From the cell containing the given text, extract its center point as (x, y) coordinate. 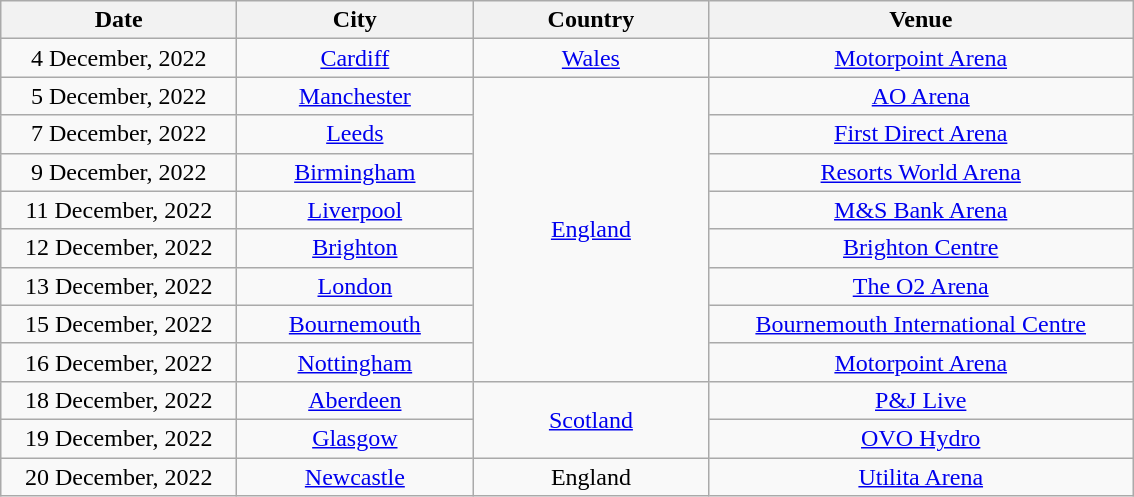
Glasgow (355, 438)
Newcastle (355, 477)
OVO Hydro (921, 438)
11 December, 2022 (119, 210)
Cardiff (355, 58)
15 December, 2022 (119, 324)
First Direct Arena (921, 134)
13 December, 2022 (119, 286)
12 December, 2022 (119, 248)
Manchester (355, 96)
Wales (591, 58)
Leeds (355, 134)
Bournemouth International Centre (921, 324)
Date (119, 20)
Country (591, 20)
Liverpool (355, 210)
Scotland (591, 419)
Utilita Arena (921, 477)
Birmingham (355, 172)
Bournemouth (355, 324)
Aberdeen (355, 400)
Brighton (355, 248)
The O2 Arena (921, 286)
City (355, 20)
16 December, 2022 (119, 362)
7 December, 2022 (119, 134)
5 December, 2022 (119, 96)
Brighton Centre (921, 248)
M&S Bank Arena (921, 210)
AO Arena (921, 96)
9 December, 2022 (119, 172)
4 December, 2022 (119, 58)
20 December, 2022 (119, 477)
18 December, 2022 (119, 400)
Resorts World Arena (921, 172)
P&J Live (921, 400)
19 December, 2022 (119, 438)
Nottingham (355, 362)
London (355, 286)
Venue (921, 20)
